Locate the cell with the specified text and output its [X, Y] center coordinate. 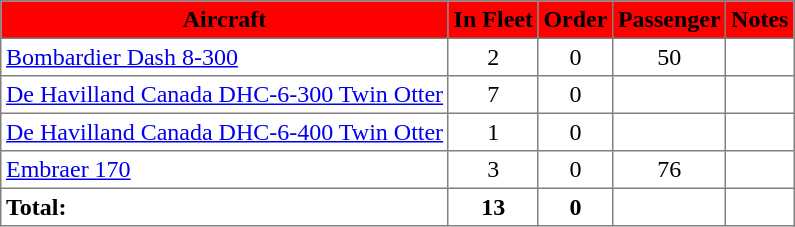
Notes [760, 20]
2 [493, 57]
76 [670, 170]
Aircraft [225, 20]
13 [493, 207]
Embraer 170 [225, 170]
Order [575, 20]
Bombardier Dash 8-300 [225, 57]
Passenger [670, 20]
De Havilland Canada DHC-6-400 Twin Otter [225, 132]
In Fleet [493, 20]
7 [493, 95]
1 [493, 132]
Total: [225, 207]
De Havilland Canada DHC-6-300 Twin Otter [225, 95]
3 [493, 170]
50 [670, 57]
